Return (X, Y) of the center of cell containing provided text 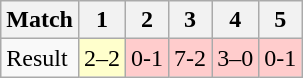
1 (102, 20)
5 (280, 20)
3 (190, 20)
3–0 (236, 58)
4 (236, 20)
7-2 (190, 58)
2–2 (102, 58)
Match (40, 20)
Result (40, 58)
2 (148, 20)
